Detect which cell encompasses the target text, then output its [X, Y] center coordinate. 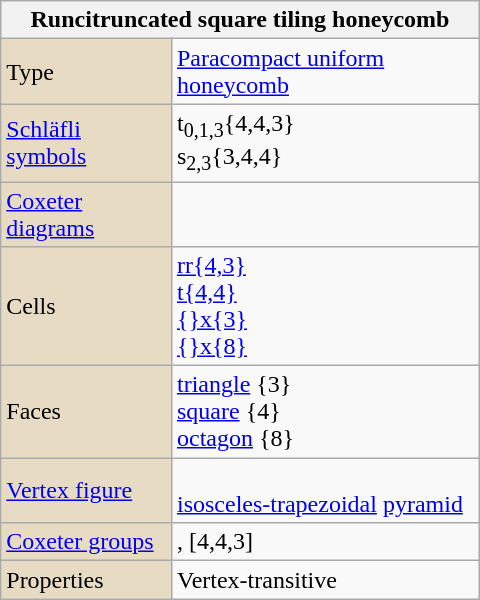
Schläfli symbols [86, 143]
t0,1,3{4,4,3}s2,3{3,4,4} [325, 143]
isosceles-trapezoidal pyramid [325, 490]
Cells [86, 306]
Type [86, 72]
Paracompact uniform honeycomb [325, 72]
Vertex figure [86, 490]
, [4,4,3] [325, 542]
Faces [86, 412]
triangle {3}square {4}octagon {8} [325, 412]
Coxeter groups [86, 542]
Vertex-transitive [325, 580]
Properties [86, 580]
Runcitruncated square tiling honeycomb [240, 20]
rr{4,3} t{4,4}{}x{3} {}x{8} [325, 306]
Coxeter diagrams [86, 214]
